Scan for the cell matching the given text and deliver its [X, Y] coordinate at center. 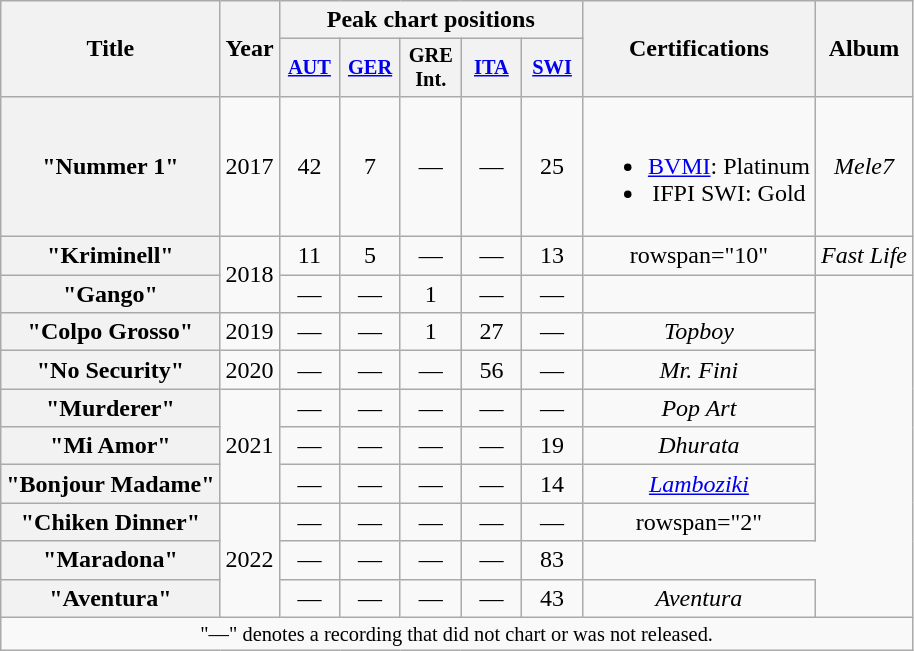
"—" denotes a recording that did not chart or was not released. [457, 634]
"Gango" [110, 294]
Certifications [698, 49]
"Chiken Dinner" [110, 522]
27 [492, 332]
"Maradona" [110, 560]
"Aventura" [110, 598]
2018 [250, 275]
GER [370, 68]
SWI [552, 68]
Pop Art [698, 408]
2019 [250, 332]
Album [864, 49]
5 [370, 256]
42 [310, 166]
14 [552, 484]
Fast Life [864, 256]
56 [492, 370]
"No Security" [110, 370]
AUT [310, 68]
Aventura [698, 598]
"Mi Amor" [110, 446]
rowspan="10" [698, 256]
Topboy [698, 332]
Title [110, 49]
ITA [492, 68]
"Bonjour Madame" [110, 484]
2020 [250, 370]
"Nummer 1" [110, 166]
19 [552, 446]
13 [552, 256]
"Kriminell" [110, 256]
rowspan="2" [698, 522]
"Colpo Grosso" [110, 332]
43 [552, 598]
GREInt. [430, 68]
Peak chart positions [430, 20]
Year [250, 49]
Lamboziki [698, 484]
2017 [250, 166]
2022 [250, 560]
Mr. Fini [698, 370]
83 [552, 560]
11 [310, 256]
Dhurata [698, 446]
2021 [250, 446]
7 [370, 166]
BVMI: PlatinumIFPI SWI: Gold [698, 166]
"Murderer" [110, 408]
25 [552, 166]
Mele7 [864, 166]
